Extract the [x, y] coordinate from the center of the cell holding the provided text.  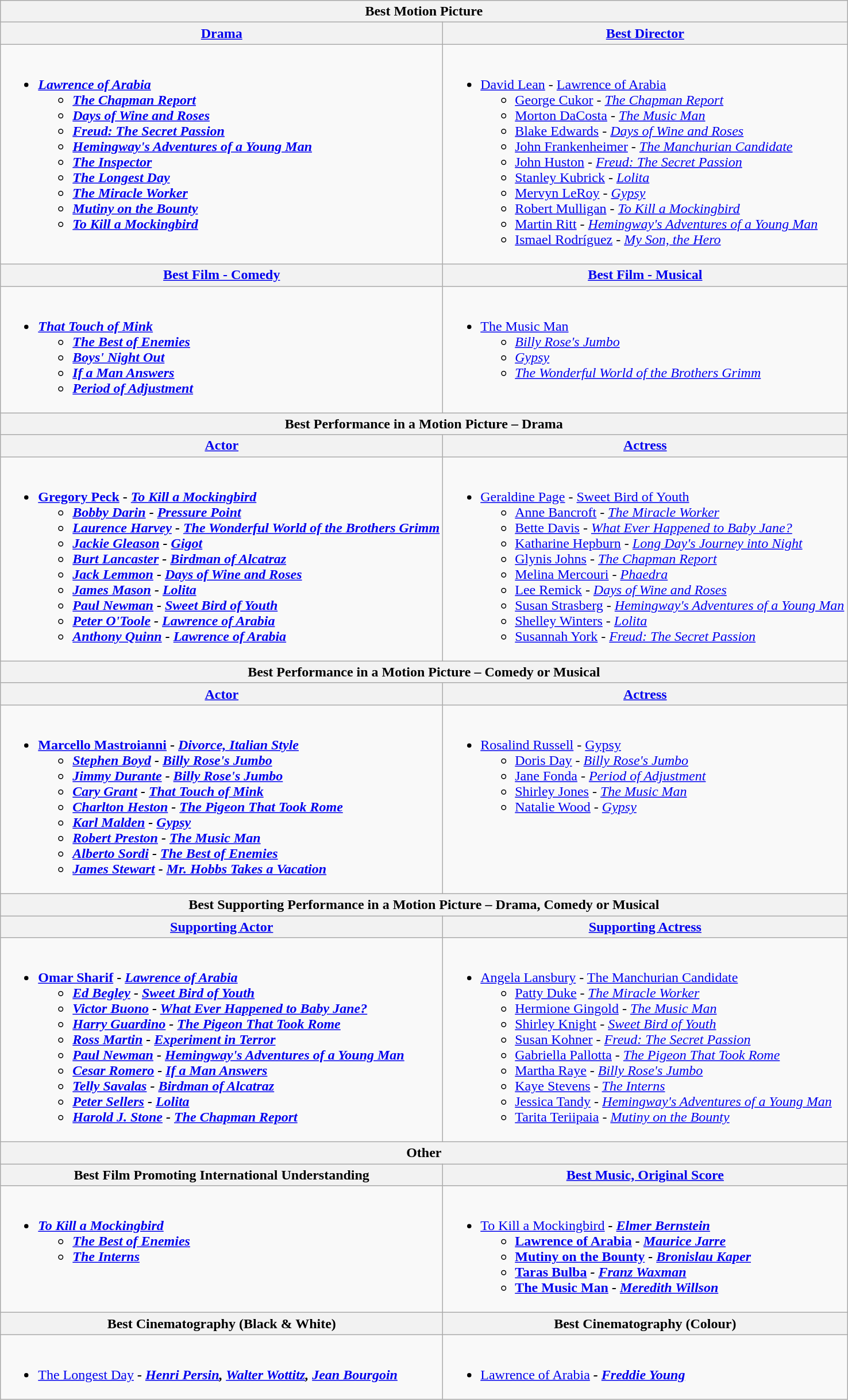
The Longest Day - Henri Persin, Walter Wottitz, Jean Bourgoin [222, 1367]
Best Music, Original Score [645, 1175]
Best Performance in a Motion Picture – Comedy or Musical [424, 672]
Best Cinematography (Black & White) [222, 1324]
Best Performance in a Motion Picture – Drama [424, 424]
Drama [222, 33]
To Kill a MockingbirdThe Best of EnemiesThe Interns [222, 1250]
Supporting Actor [222, 926]
Best Film - Musical [645, 275]
Lawrence of Arabia - Freddie Young [645, 1367]
The Music ManBilly Rose's JumboGypsyThe Wonderful World of the Brothers Grimm [645, 349]
Best Film Promoting International Understanding [222, 1175]
Best Supporting Performance in a Motion Picture – Drama, Comedy or Musical [424, 904]
That Touch of MinkThe Best of EnemiesBoys' Night OutIf a Man AnswersPeriod of Adjustment [222, 349]
Best Director [645, 33]
Supporting Actress [645, 926]
Other [424, 1153]
Rosalind Russell - GypsyDoris Day - Billy Rose's JumboJane Fonda - Period of AdjustmentShirley Jones - The Music ManNatalie Wood - Gypsy [645, 799]
Best Film - Comedy [222, 275]
Best Motion Picture [424, 11]
Best Cinematography (Colour) [645, 1324]
